Return (X, Y) of the center of cell containing provided text 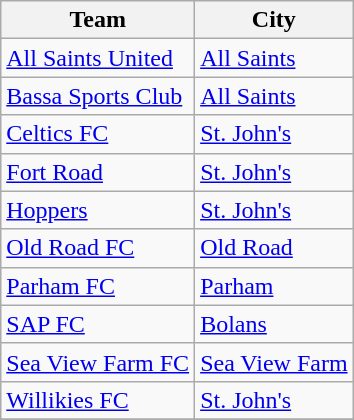
City (274, 20)
SAP FC (98, 324)
Bolans (274, 324)
Willikies FC (98, 400)
All Saints United (98, 58)
Celtics FC (98, 134)
Sea View Farm FC (98, 362)
Sea View Farm (274, 362)
Bassa Sports Club (98, 96)
Parham FC (98, 286)
Old Road FC (98, 248)
Fort Road (98, 172)
Old Road (274, 248)
Team (98, 20)
Hoppers (98, 210)
Parham (274, 286)
